Return the [X, Y] coordinate for the center point of the cell that contains the specified text.  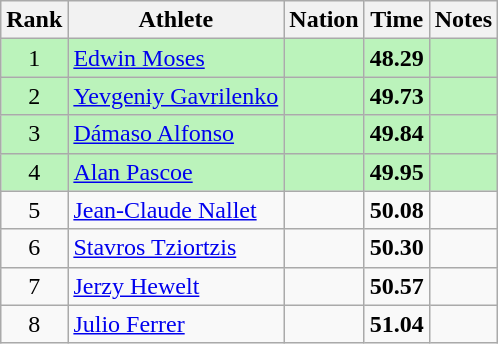
2 [34, 96]
6 [34, 248]
Stavros Tziortzis [176, 248]
49.95 [396, 172]
Athlete [176, 20]
50.57 [396, 286]
Edwin Moses [176, 58]
50.30 [396, 248]
48.29 [396, 58]
Jean-Claude Nallet [176, 210]
8 [34, 324]
1 [34, 58]
Jerzy Hewelt [176, 286]
Time [396, 20]
Notes [463, 20]
Dámaso Alfonso [176, 134]
Nation [324, 20]
51.04 [396, 324]
7 [34, 286]
4 [34, 172]
49.73 [396, 96]
5 [34, 210]
Alan Pascoe [176, 172]
Yevgeniy Gavrilenko [176, 96]
49.84 [396, 134]
Rank [34, 20]
50.08 [396, 210]
Julio Ferrer [176, 324]
3 [34, 134]
